Search for the cell housing the specified text and yield its (x, y) center coordinate. 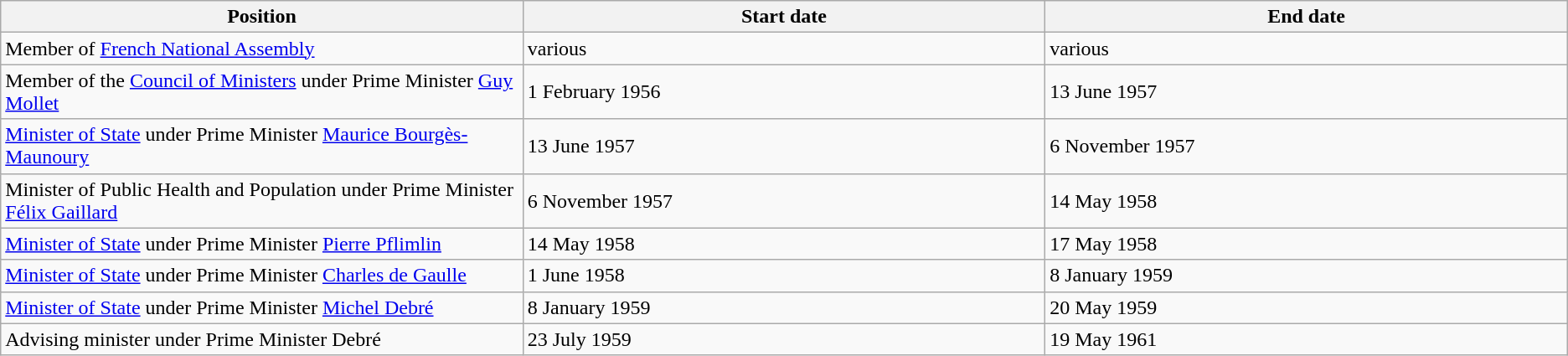
Start date (784, 17)
Member of the Council of Ministers under Prime Minister Guy Mollet (261, 92)
17 May 1958 (1307, 244)
Member of French National Assembly (261, 49)
Minister of State under Prime Minister Michel Debré (261, 307)
1 June 1958 (784, 276)
Minister of State under Prime Minister Pierre Pflimlin (261, 244)
Minister of Public Health and Population under Prime Minister Félix Gaillard (261, 201)
Advising minister under Prime Minister Debré (261, 339)
Position (261, 17)
23 July 1959 (784, 339)
1 February 1956 (784, 92)
End date (1307, 17)
19 May 1961 (1307, 339)
Minister of State under Prime Minister Charles de Gaulle (261, 276)
20 May 1959 (1307, 307)
Minister of State under Prime Minister Maurice Bourgès-Maunoury (261, 146)
